Scan for the cell matching the given text and deliver its [X, Y] coordinate at center. 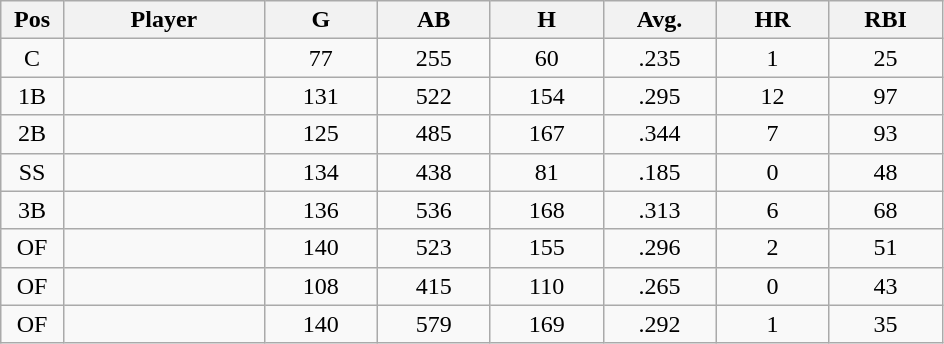
154 [546, 96]
167 [546, 134]
AB [434, 20]
.344 [660, 134]
81 [546, 172]
131 [320, 96]
.295 [660, 96]
.296 [660, 248]
HR [772, 20]
43 [886, 286]
2 [772, 248]
438 [434, 172]
522 [434, 96]
35 [886, 324]
RBI [886, 20]
.292 [660, 324]
SS [32, 172]
Avg. [660, 20]
136 [320, 210]
C [32, 58]
1B [32, 96]
12 [772, 96]
Pos [32, 20]
110 [546, 286]
77 [320, 58]
97 [886, 96]
3B [32, 210]
.185 [660, 172]
H [546, 20]
48 [886, 172]
485 [434, 134]
60 [546, 58]
.235 [660, 58]
134 [320, 172]
108 [320, 286]
255 [434, 58]
93 [886, 134]
523 [434, 248]
7 [772, 134]
Player [164, 20]
579 [434, 324]
536 [434, 210]
169 [546, 324]
25 [886, 58]
2B [32, 134]
125 [320, 134]
6 [772, 210]
68 [886, 210]
168 [546, 210]
.313 [660, 210]
155 [546, 248]
51 [886, 248]
.265 [660, 286]
415 [434, 286]
G [320, 20]
